Determine the (X, Y) coordinate at the center of the cell enclosing the given text.  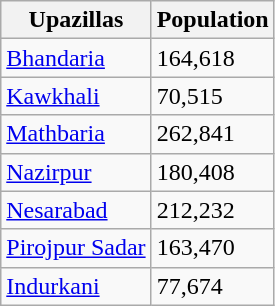
164,618 (212, 58)
Kawkhali (76, 96)
Bhandaria (76, 58)
212,232 (212, 210)
180,408 (212, 172)
Upazillas (76, 20)
Indurkani (76, 286)
Mathbaria (76, 134)
Nesarabad (76, 210)
163,470 (212, 248)
Pirojpur Sadar (76, 248)
Population (212, 20)
77,674 (212, 286)
Nazirpur (76, 172)
262,841 (212, 134)
70,515 (212, 96)
